Provide the (x, y) coordinate of the cell's center where the given text is located.  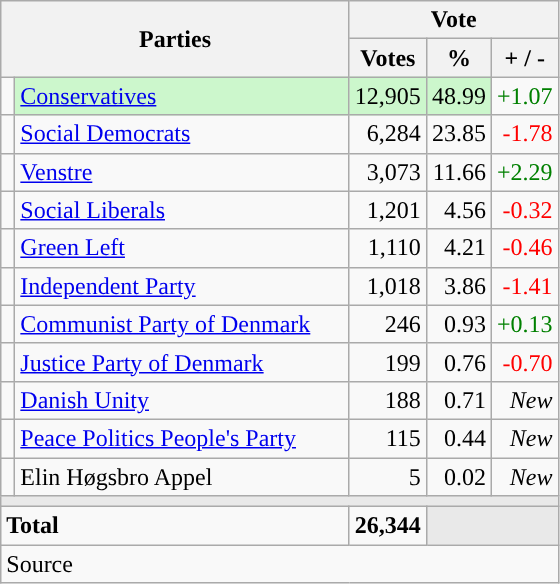
Communist Party of Denmark (182, 324)
115 (388, 438)
0.93 (458, 324)
% (458, 58)
Venstre (182, 172)
0.71 (458, 400)
0.44 (458, 438)
199 (388, 362)
1,018 (388, 286)
4.56 (458, 210)
Conservatives (182, 96)
1,201 (388, 210)
1,110 (388, 248)
188 (388, 400)
-1.41 (524, 286)
Vote (454, 20)
Total (176, 526)
Votes (388, 58)
+ / - (524, 58)
4.21 (458, 248)
26,344 (388, 526)
Justice Party of Denmark (182, 362)
246 (388, 324)
3.86 (458, 286)
0.02 (458, 477)
3,073 (388, 172)
+1.07 (524, 96)
0.76 (458, 362)
11.66 (458, 172)
-0.46 (524, 248)
Source (280, 564)
-0.70 (524, 362)
23.85 (458, 134)
Elin Høgsbro Appel (182, 477)
Independent Party (182, 286)
-1.78 (524, 134)
Danish Unity (182, 400)
+2.29 (524, 172)
-0.32 (524, 210)
Social Liberals (182, 210)
12,905 (388, 96)
5 (388, 477)
Peace Politics People's Party (182, 438)
48.99 (458, 96)
+0.13 (524, 324)
Green Left (182, 248)
Parties (176, 39)
Social Democrats (182, 134)
6,284 (388, 134)
